Locate the cell with the specified text and output its [X, Y] center coordinate. 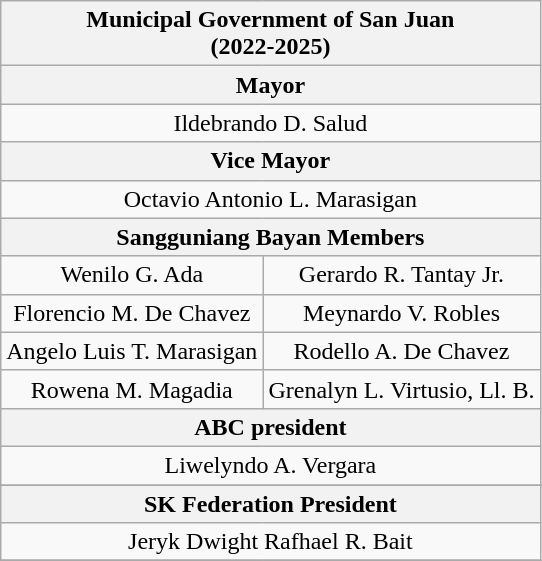
Liwelyndo A. Vergara [270, 465]
Ildebrando D. Salud [270, 123]
SK Federation President [270, 503]
Angelo Luis T. Marasigan [132, 351]
Sangguniang Bayan Members [270, 237]
ABC president [270, 427]
Octavio Antonio L. Marasigan [270, 199]
Gerardo R. Tantay Jr. [402, 275]
Wenilo G. Ada [132, 275]
Grenalyn L. Virtusio, Ll. B. [402, 389]
Jeryk Dwight Rafhael R. Bait [270, 542]
Rowena M. Magadia [132, 389]
Florencio M. De Chavez [132, 313]
Mayor [270, 85]
Municipal Government of San Juan(2022-2025) [270, 34]
Rodello A. De Chavez [402, 351]
Meynardo V. Robles [402, 313]
Vice Mayor [270, 161]
